Return [X, Y] of the center of cell containing provided text 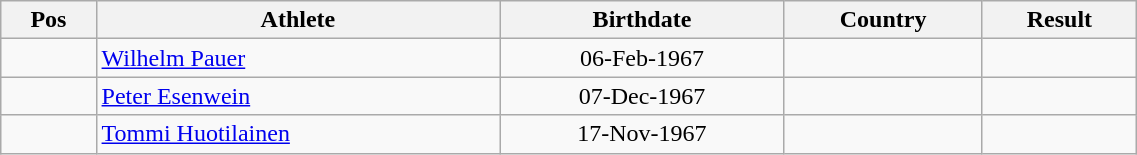
17-Nov-1967 [642, 134]
Peter Esenwein [298, 96]
Birthdate [642, 20]
Result [1060, 20]
07-Dec-1967 [642, 96]
Country [883, 20]
Tommi Huotilainen [298, 134]
Athlete [298, 20]
06-Feb-1967 [642, 58]
Wilhelm Pauer [298, 58]
Pos [48, 20]
